Return the [X, Y] coordinate for the center point of the cell that contains the specified text.  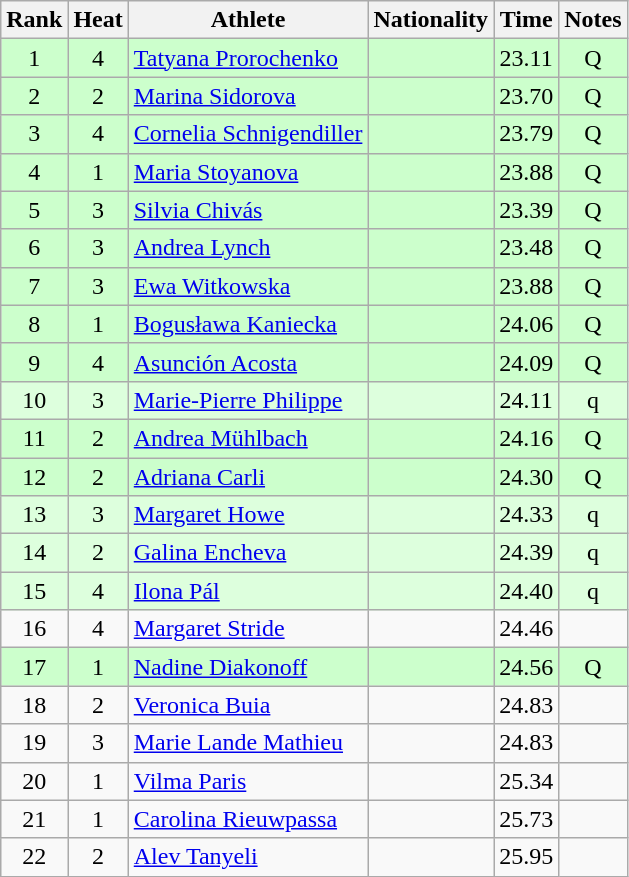
24.16 [526, 438]
24.30 [526, 477]
Vilma Paris [248, 781]
18 [34, 705]
Margaret Howe [248, 515]
Asunción Acosta [248, 362]
12 [34, 477]
Maria Stoyanova [248, 172]
Margaret Stride [248, 629]
23.70 [526, 96]
25.34 [526, 781]
24.56 [526, 667]
24.11 [526, 400]
Carolina Rieuwpassa [248, 819]
Heat [98, 20]
Rank [34, 20]
Andrea Mühlbach [248, 438]
Nationality [431, 20]
20 [34, 781]
23.39 [526, 210]
21 [34, 819]
Adriana Carli [248, 477]
23.11 [526, 58]
Marie Lande Mathieu [248, 743]
Galina Encheva [248, 553]
14 [34, 553]
Marina Sidorova [248, 96]
Silvia Chivás [248, 210]
13 [34, 515]
22 [34, 857]
8 [34, 324]
25.73 [526, 819]
Ilona Pál [248, 591]
23.79 [526, 134]
Tatyana Prorochenko [248, 58]
24.40 [526, 591]
24.33 [526, 515]
Veronica Buia [248, 705]
19 [34, 743]
Andrea Lynch [248, 248]
24.09 [526, 362]
10 [34, 400]
Alev Tanyeli [248, 857]
24.39 [526, 553]
16 [34, 629]
15 [34, 591]
Ewa Witkowska [248, 286]
24.06 [526, 324]
Athlete [248, 20]
Time [526, 20]
Marie-Pierre Philippe [248, 400]
23.48 [526, 248]
7 [34, 286]
11 [34, 438]
9 [34, 362]
25.95 [526, 857]
Cornelia Schnigendiller [248, 134]
24.46 [526, 629]
17 [34, 667]
Notes [593, 20]
Bogusława Kaniecka [248, 324]
Nadine Diakonoff [248, 667]
6 [34, 248]
5 [34, 210]
